Return (X, Y) of the center of cell containing provided text 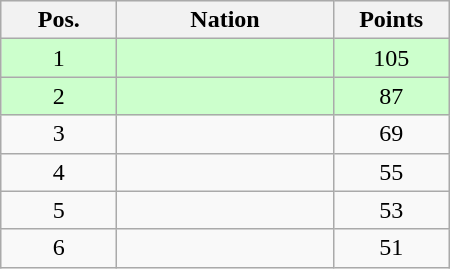
87 (391, 96)
1 (59, 58)
69 (391, 134)
4 (59, 172)
Points (391, 20)
2 (59, 96)
6 (59, 248)
51 (391, 248)
53 (391, 210)
5 (59, 210)
105 (391, 58)
Pos. (59, 20)
3 (59, 134)
55 (391, 172)
Nation (225, 20)
